Extract the (x, y) coordinate from the center of the cell holding the provided text.  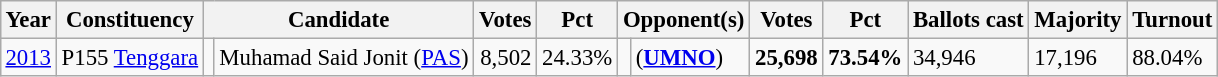
34,946 (968, 57)
Majority (1078, 20)
17,196 (1078, 57)
Opponent(s) (684, 20)
88.04% (1172, 57)
24.33% (578, 57)
73.54% (866, 57)
Constituency (130, 20)
Muhamad Said Jonit (PAS) (344, 57)
Turnout (1172, 20)
Candidate (338, 20)
2013 (28, 57)
Year (28, 20)
P155 Tenggara (130, 57)
Ballots cast (968, 20)
8,502 (506, 57)
25,698 (786, 57)
(UMNO) (690, 57)
